From the cell containing the given text, extract its center point as [X, Y] coordinate. 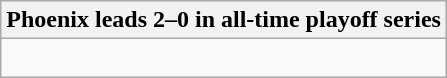
Phoenix leads 2–0 in all-time playoff series [224, 20]
